Output the (X, Y) coordinate of the center of the cell containing the given text.  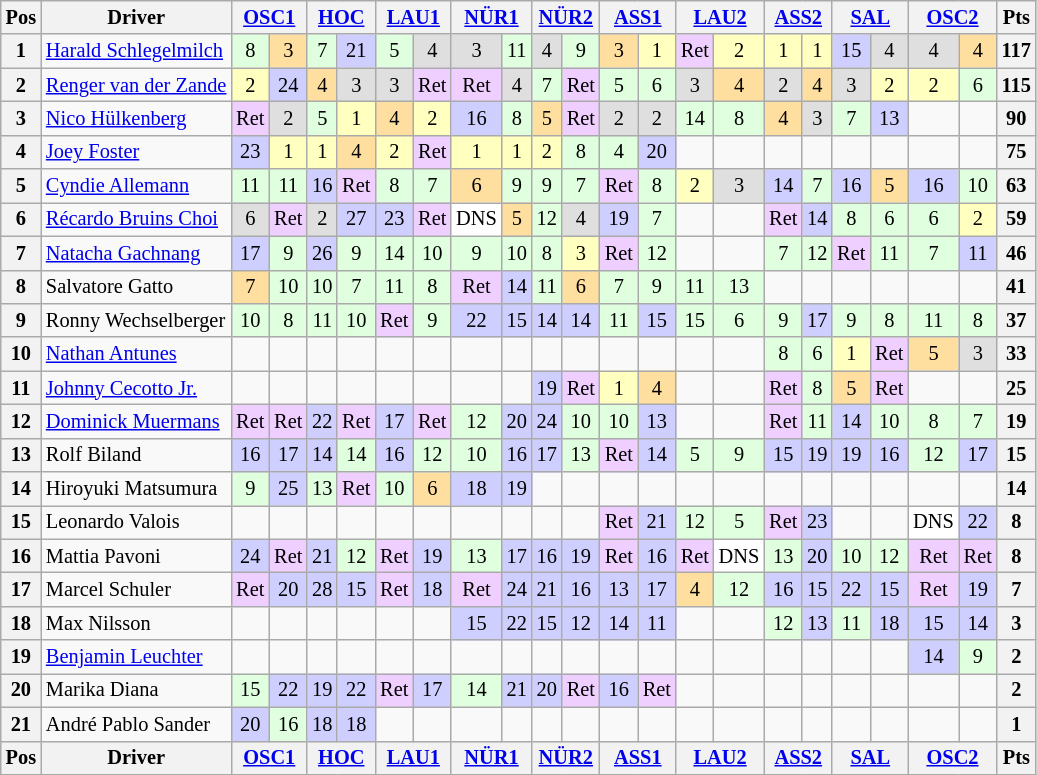
Harald Schlegelmilch (136, 51)
75 (1016, 152)
Mattia Pavoni (136, 556)
90 (1016, 118)
Marika Diana (136, 690)
27 (356, 219)
28 (322, 589)
Dominick Muermans (136, 421)
63 (1016, 186)
115 (1016, 85)
41 (1016, 287)
Nathan Antunes (136, 354)
Max Nilsson (136, 623)
Ronny Wechselberger (136, 320)
117 (1016, 51)
Natacha Gachnang (136, 253)
59 (1016, 219)
33 (1016, 354)
Johnny Cecotto Jr. (136, 388)
Récardo Bruins Choi (136, 219)
26 (322, 253)
Rolf Biland (136, 455)
46 (1016, 253)
Marcel Schuler (136, 589)
Cyndie Allemann (136, 186)
André Pablo Sander (136, 724)
Benjamin Leuchter (136, 657)
37 (1016, 320)
Leonardo Valois (136, 522)
Renger van der Zande (136, 85)
Nico Hülkenberg (136, 118)
Salvatore Gatto (136, 287)
Joey Foster (136, 152)
Hiroyuki Matsumura (136, 489)
